Return (X, Y) of the center of cell containing provided text 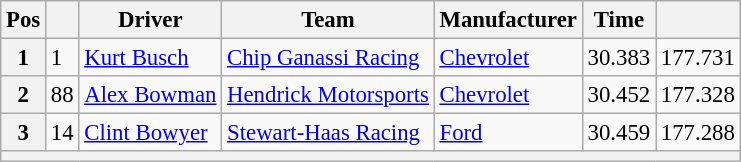
Chip Ganassi Racing (328, 58)
30.452 (618, 95)
14 (62, 133)
177.328 (698, 95)
Team (328, 20)
177.731 (698, 58)
Alex Bowman (150, 95)
2 (24, 95)
30.459 (618, 133)
Time (618, 20)
3 (24, 133)
Stewart-Haas Racing (328, 133)
Hendrick Motorsports (328, 95)
Driver (150, 20)
88 (62, 95)
Ford (508, 133)
30.383 (618, 58)
Kurt Busch (150, 58)
177.288 (698, 133)
Manufacturer (508, 20)
Pos (24, 20)
Clint Bowyer (150, 133)
